Output the (X, Y) coordinate of the center of the cell containing the given text.  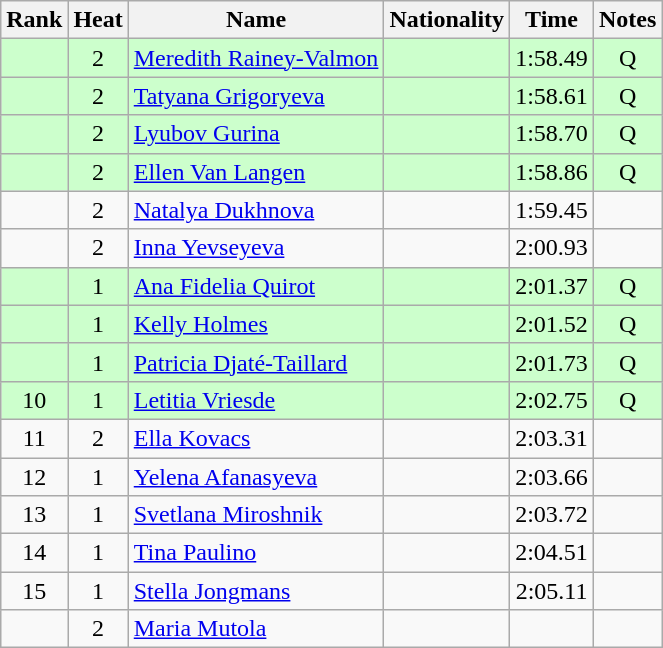
Patricia Djaté-Taillard (256, 362)
1:58.86 (552, 172)
11 (34, 438)
Notes (627, 20)
Rank (34, 20)
2:05.11 (552, 591)
2:01.73 (552, 362)
1:58.61 (552, 96)
1:58.70 (552, 134)
Maria Mutola (256, 629)
Nationality (447, 20)
Ana Fidelia Quirot (256, 286)
2:03.66 (552, 477)
12 (34, 477)
Ellen Van Langen (256, 172)
2:02.75 (552, 400)
Natalya Dukhnova (256, 210)
2:03.72 (552, 515)
2:01.37 (552, 286)
1:59.45 (552, 210)
2:00.93 (552, 248)
Lyubov Gurina (256, 134)
Time (552, 20)
Letitia Vriesde (256, 400)
Tatyana Grigoryeva (256, 96)
Name (256, 20)
Svetlana Miroshnik (256, 515)
Stella Jongmans (256, 591)
13 (34, 515)
Meredith Rainey-Valmon (256, 58)
2:03.31 (552, 438)
Tina Paulino (256, 553)
Yelena Afanasyeva (256, 477)
Kelly Holmes (256, 324)
Ella Kovacs (256, 438)
14 (34, 553)
15 (34, 591)
2:04.51 (552, 553)
2:01.52 (552, 324)
Heat (98, 20)
Inna Yevseyeva (256, 248)
1:58.49 (552, 58)
10 (34, 400)
